For the text-containing cell, return its midpoint in [x, y] coordinate format. 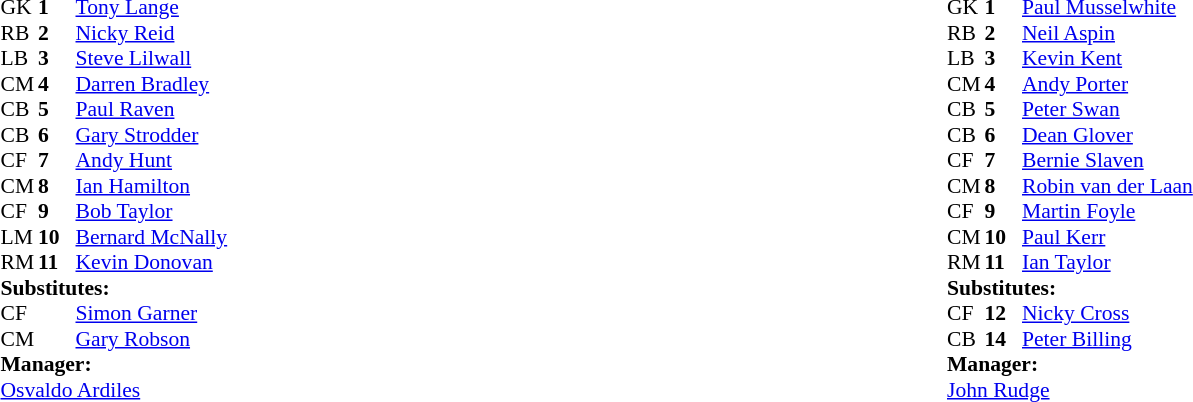
Kevin Kent [1108, 59]
Neil Aspin [1108, 33]
Nicky Reid [152, 33]
Kevin Donovan [152, 263]
Bernie Slaven [1108, 161]
Ian Hamilton [152, 186]
Dean Glover [1108, 135]
Bob Taylor [152, 211]
12 [1003, 313]
Ian Taylor [1108, 263]
Steve Lilwall [152, 59]
Andy Hunt [152, 161]
Gary Strodder [152, 135]
Nicky Cross [1108, 313]
Darren Bradley [152, 84]
14 [1003, 339]
Paul Kerr [1108, 237]
Paul Raven [152, 109]
Peter Swan [1108, 109]
Gary Robson [152, 339]
Bernard McNally [152, 237]
Martin Foyle [1108, 211]
Robin van der Laan [1108, 186]
Simon Garner [152, 313]
Peter Billing [1108, 339]
LM [19, 237]
Andy Porter [1108, 84]
